From the cell containing the given text, extract its center point as (x, y) coordinate. 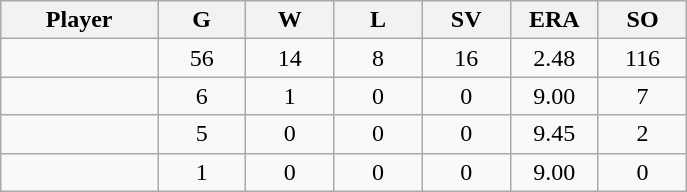
2 (642, 134)
2.48 (554, 58)
SO (642, 20)
116 (642, 58)
14 (290, 58)
56 (202, 58)
Player (80, 20)
16 (466, 58)
7 (642, 96)
8 (378, 58)
6 (202, 96)
9.45 (554, 134)
L (378, 20)
G (202, 20)
W (290, 20)
SV (466, 20)
5 (202, 134)
ERA (554, 20)
